Determine the [x, y] coordinate at the center of the cell enclosing the given text.  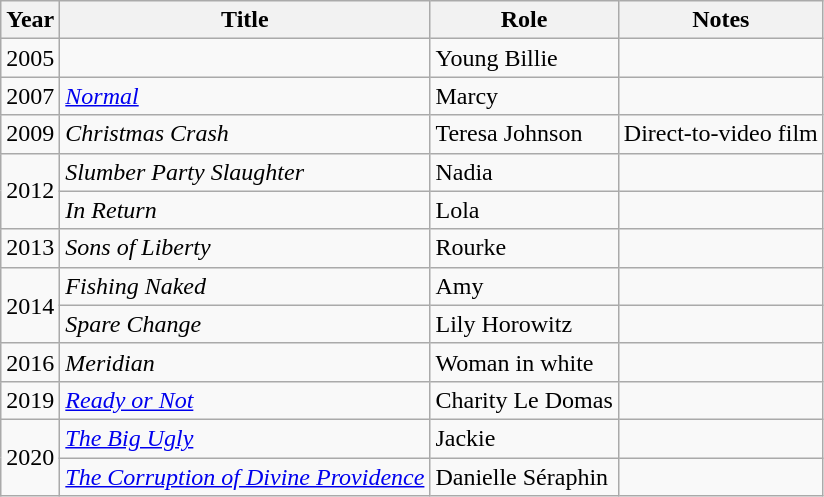
2014 [30, 305]
Marcy [524, 96]
Spare Change [245, 324]
Ready or Not [245, 400]
Young Billie [524, 58]
Woman in white [524, 362]
Fishing Naked [245, 286]
Normal [245, 96]
Lola [524, 210]
The Big Ugly [245, 438]
The Corruption of Divine Providence [245, 477]
2005 [30, 58]
Rourke [524, 248]
Charity Le Domas [524, 400]
Meridian [245, 362]
In Return [245, 210]
2016 [30, 362]
Direct-to-video film [720, 134]
Amy [524, 286]
Jackie [524, 438]
Slumber Party Slaughter [245, 172]
2020 [30, 457]
Danielle Séraphin [524, 477]
Teresa Johnson [524, 134]
Notes [720, 20]
2013 [30, 248]
Year [30, 20]
Role [524, 20]
2012 [30, 191]
2019 [30, 400]
Title [245, 20]
Nadia [524, 172]
Lily Horowitz [524, 324]
2009 [30, 134]
Sons of Liberty [245, 248]
Christmas Crash [245, 134]
2007 [30, 96]
